Return (x, y) of the center of cell containing provided text 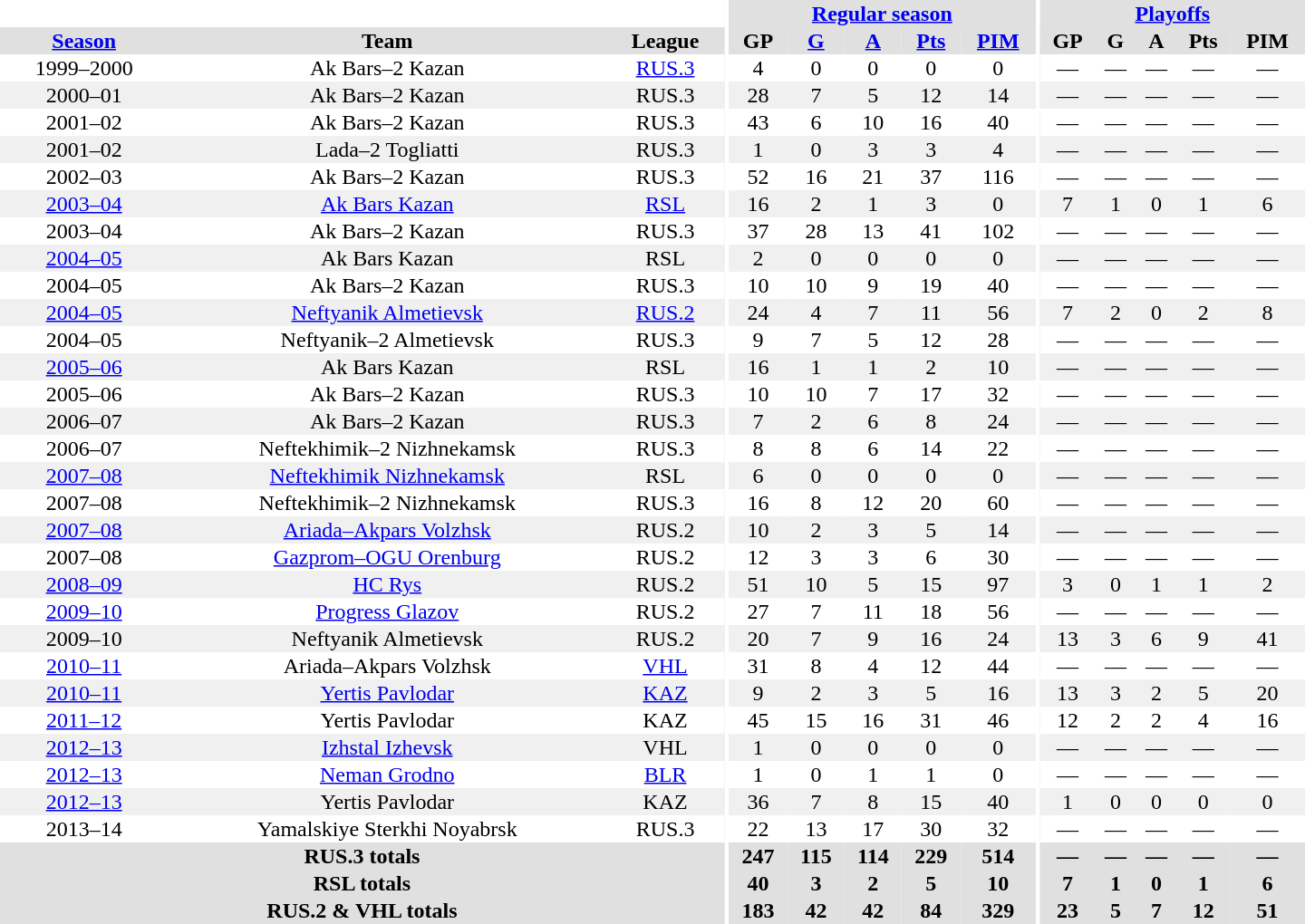
RUS.3 totals (362, 856)
Neftekhimik Nizhnekamsk (387, 476)
44 (999, 666)
Yamalskiye Sterkhi Noyabrsk (387, 829)
Lada–2 Togliatti (387, 149)
21 (874, 177)
19 (932, 285)
97 (999, 584)
84 (932, 910)
Season (83, 41)
2000–01 (83, 95)
102 (999, 231)
Progress Glazov (387, 611)
247 (758, 856)
116 (999, 177)
43 (758, 122)
Neftyanik–2 Almetievsk (387, 340)
183 (758, 910)
229 (932, 856)
2013–14 (83, 829)
514 (999, 856)
45 (758, 720)
Playoffs (1173, 14)
52 (758, 177)
RUS.2 & VHL totals (362, 910)
1999–2000 (83, 68)
114 (874, 856)
Team (387, 41)
Neman Grodno (387, 775)
2008–09 (83, 584)
2011–12 (83, 720)
Izhstal Izhevsk (387, 747)
RSL totals (362, 883)
27 (758, 611)
46 (999, 720)
League (665, 41)
Regular season (883, 14)
36 (758, 802)
115 (816, 856)
18 (932, 611)
23 (1068, 910)
Gazprom–OGU Orenburg (387, 557)
2002–03 (83, 177)
BLR (665, 775)
HC Rys (387, 584)
329 (999, 910)
60 (999, 503)
